Find where the given text appears and provide that cell's center as (x, y) coordinate. 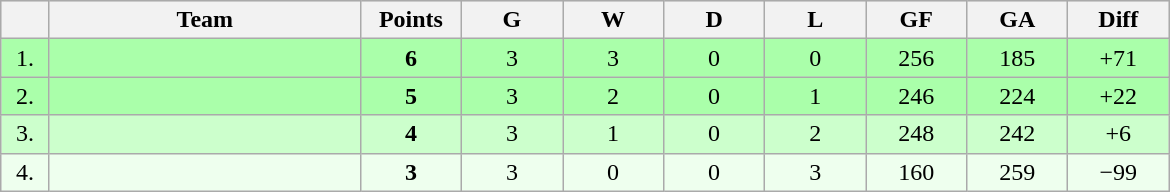
GA (1018, 20)
+22 (1118, 96)
4 (410, 134)
Diff (1118, 20)
Team (204, 20)
6 (410, 58)
+71 (1118, 58)
G (512, 20)
2. (26, 96)
3. (26, 134)
242 (1018, 134)
160 (916, 172)
4. (26, 172)
GF (916, 20)
+6 (1118, 134)
Points (410, 20)
256 (916, 58)
W (612, 20)
−99 (1118, 172)
246 (916, 96)
L (816, 20)
259 (1018, 172)
5 (410, 96)
D (714, 20)
185 (1018, 58)
224 (1018, 96)
1. (26, 58)
248 (916, 134)
